Search for the cell housing the specified text and yield its (X, Y) center coordinate. 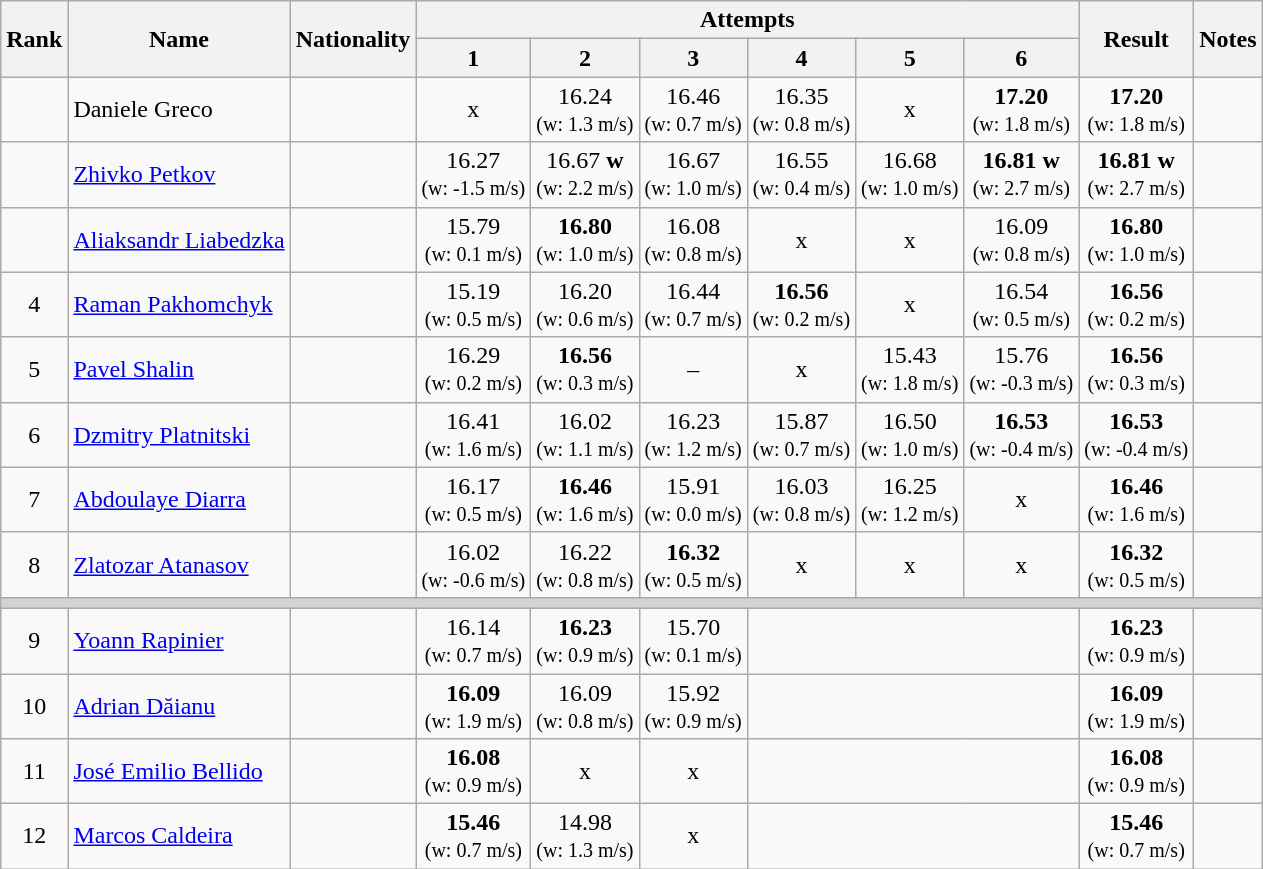
Adrian Dăianu (179, 706)
16.46(w: 0.7 m/s) (693, 110)
16.08(w: 0.8 m/s) (693, 240)
Dzmitry Platnitski (179, 434)
15.43(w: 1.8 m/s) (910, 370)
12 (34, 836)
15.92(w: 0.9 m/s) (693, 706)
Attempts (748, 20)
15.91(w: 0.0 m/s) (693, 500)
16.50(w: 1.0 m/s) (910, 434)
Zhivko Petkov (179, 174)
15.70(w: 0.1 m/s) (693, 640)
José Emilio Bellido (179, 772)
16.17(w: 0.5 m/s) (474, 500)
11 (34, 772)
16.22(w: 0.8 m/s) (585, 564)
16.02(w: 1.1 m/s) (585, 434)
14.98(w: 1.3 m/s) (585, 836)
Daniele Greco (179, 110)
Result (1136, 39)
15.79(w: 0.1 m/s) (474, 240)
16.02(w: -0.6 m/s) (474, 564)
7 (34, 500)
16.23(w: 1.2 m/s) (693, 434)
Raman Pakhomchyk (179, 304)
16.44(w: 0.7 m/s) (693, 304)
16.54(w: 0.5 m/s) (1022, 304)
15.87(w: 0.7 m/s) (801, 434)
16.68(w: 1.0 m/s) (910, 174)
2 (585, 58)
16.20(w: 0.6 m/s) (585, 304)
Yoann Rapinier (179, 640)
9 (34, 640)
Marcos Caldeira (179, 836)
Zlatozar Atanasov (179, 564)
16.35(w: 0.8 m/s) (801, 110)
3 (693, 58)
16.25(w: 1.2 m/s) (910, 500)
15.19(w: 0.5 m/s) (474, 304)
16.29(w: 0.2 m/s) (474, 370)
16.55(w: 0.4 m/s) (801, 174)
15.76(w: -0.3 m/s) (1022, 370)
Nationality (353, 39)
– (693, 370)
16.67(w: 1.0 m/s) (693, 174)
16.67 w(w: 2.2 m/s) (585, 174)
16.03(w: 0.8 m/s) (801, 500)
Rank (34, 39)
16.24(w: 1.3 m/s) (585, 110)
10 (34, 706)
Aliaksandr Liabedzka (179, 240)
8 (34, 564)
Notes (1228, 39)
16.14(w: 0.7 m/s) (474, 640)
16.41(w: 1.6 m/s) (474, 434)
Abdoulaye Diarra (179, 500)
1 (474, 58)
Pavel Shalin (179, 370)
16.27(w: -1.5 m/s) (474, 174)
Name (179, 39)
